For the text-containing cell, return its midpoint in [X, Y] coordinate format. 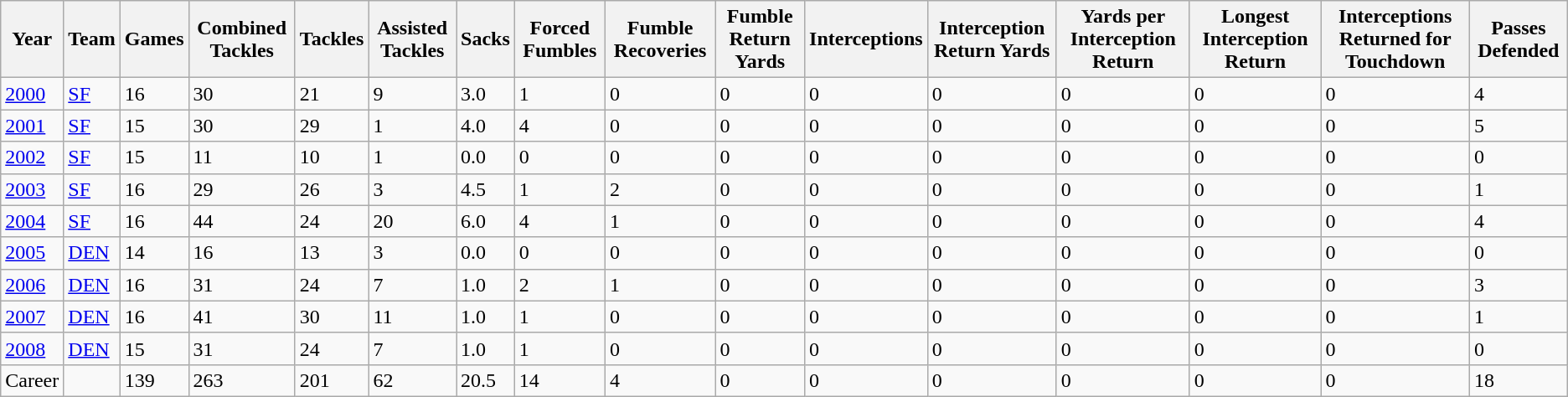
139 [154, 380]
Year [32, 39]
2007 [32, 317]
Career [32, 380]
Forced Fumbles [560, 39]
201 [332, 380]
3.0 [486, 94]
Interceptions Returned for Touchdown [1395, 39]
20 [412, 221]
21 [332, 94]
9 [412, 94]
Interception Return Yards [992, 39]
18 [1518, 380]
Games [154, 39]
26 [332, 189]
Combined Tackles [241, 39]
Interceptions [866, 39]
20.5 [486, 380]
4.5 [486, 189]
62 [412, 380]
2003 [32, 189]
Sacks [486, 39]
6.0 [486, 221]
Fumble Return Yards [761, 39]
Yards per Interception Return [1122, 39]
2005 [32, 253]
263 [241, 380]
Longest Interception Return [1255, 39]
5 [1518, 126]
Fumble Recoveries [660, 39]
13 [332, 253]
2004 [32, 221]
2002 [32, 157]
Tackles [332, 39]
44 [241, 221]
Assisted Tackles [412, 39]
2001 [32, 126]
41 [241, 317]
2000 [32, 94]
2006 [32, 285]
4.0 [486, 126]
Passes Defended [1518, 39]
Team [92, 39]
2008 [32, 348]
10 [332, 157]
